Detect which cell encompasses the target text, then output its (x, y) center coordinate. 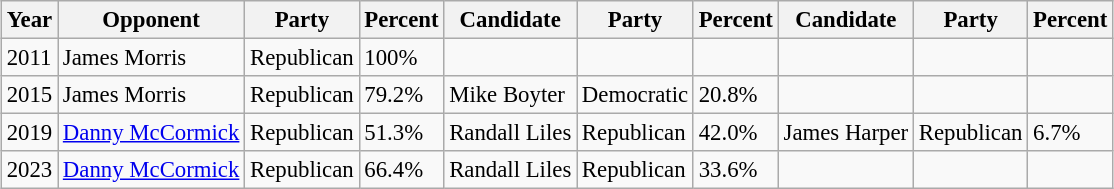
79.2% (402, 95)
6.7% (1070, 133)
Opponent (152, 20)
2011 (29, 57)
33.6% (736, 170)
42.0% (736, 133)
Democratic (636, 95)
2015 (29, 95)
Year (29, 20)
51.3% (402, 133)
2023 (29, 170)
Mike Boyter (510, 95)
100% (402, 57)
2019 (29, 133)
James Harper (846, 133)
20.8% (736, 95)
66.4% (402, 170)
